From the cell containing the given text, extract its center point as [x, y] coordinate. 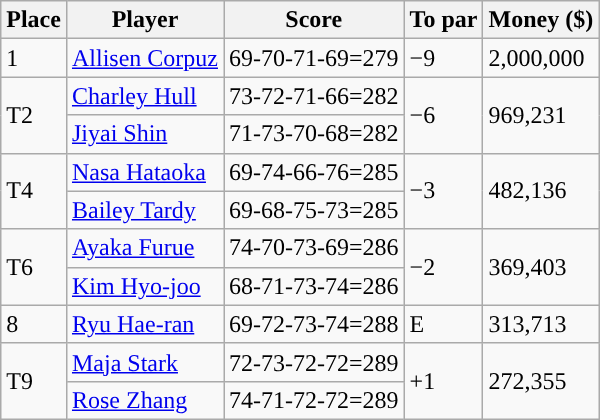
To par [444, 20]
69-72-73-74=288 [314, 324]
Allisen Corpuz [144, 58]
969,231 [541, 115]
74-71-72-72=289 [314, 400]
Ayaka Furue [144, 248]
T4 [34, 191]
−2 [444, 267]
69-74-66-76=285 [314, 172]
1 [34, 58]
Ryu Hae-ran [144, 324]
8 [34, 324]
68-71-73-74=286 [314, 286]
Rose Zhang [144, 400]
T2 [34, 115]
313,713 [541, 324]
482,136 [541, 191]
Charley Hull [144, 96]
74-70-73-69=286 [314, 248]
Player [144, 20]
T9 [34, 381]
272,355 [541, 381]
Nasa Hataoka [144, 172]
E [444, 324]
Score [314, 20]
Bailey Tardy [144, 210]
Place [34, 20]
Kim Hyo-joo [144, 286]
369,403 [541, 267]
−6 [444, 115]
Jiyai Shin [144, 134]
Money ($) [541, 20]
73-72-71-66=282 [314, 96]
69-70-71-69=279 [314, 58]
2,000,000 [541, 58]
−3 [444, 191]
Maja Stark [144, 362]
72-73-72-72=289 [314, 362]
69-68-75-73=285 [314, 210]
+1 [444, 381]
T6 [34, 267]
−9 [444, 58]
71-73-70-68=282 [314, 134]
